Output the [X, Y] coordinate of the center of the cell containing the given text.  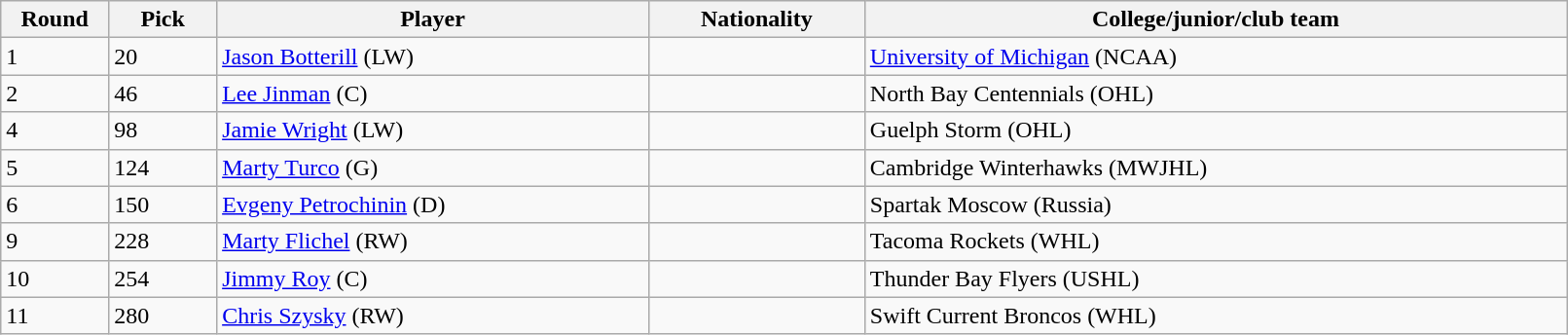
1 [55, 56]
Jimmy Roy (C) [433, 279]
10 [55, 279]
4 [55, 130]
Tacoma Rockets (WHL) [1215, 242]
9 [55, 242]
254 [164, 279]
Pick [164, 19]
Player [433, 19]
20 [164, 56]
11 [55, 316]
6 [55, 205]
124 [164, 167]
Marty Turco (G) [433, 167]
Evgeny Petrochinin (D) [433, 205]
Round [55, 19]
Nationality [756, 19]
Marty Flichel (RW) [433, 242]
Jason Botterill (LW) [433, 56]
2 [55, 93]
Swift Current Broncos (WHL) [1215, 316]
Thunder Bay Flyers (USHL) [1215, 279]
North Bay Centennials (OHL) [1215, 93]
Jamie Wright (LW) [433, 130]
Guelph Storm (OHL) [1215, 130]
98 [164, 130]
280 [164, 316]
University of Michigan (NCAA) [1215, 56]
46 [164, 93]
Chris Szysky (RW) [433, 316]
Cambridge Winterhawks (MWJHL) [1215, 167]
228 [164, 242]
Spartak Moscow (Russia) [1215, 205]
150 [164, 205]
5 [55, 167]
Lee Jinman (C) [433, 93]
College/junior/club team [1215, 19]
